Locate the cell with the specified text and output its [X, Y] center coordinate. 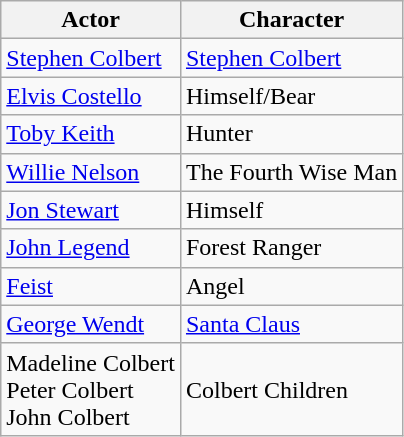
George Wendt [91, 324]
The Fourth Wise Man [291, 172]
Character [291, 20]
Santa Claus [291, 324]
Madeline ColbertPeter ColbertJohn Colbert [91, 389]
Forest Ranger [291, 248]
Willie Nelson [91, 172]
Elvis Costello [91, 96]
Toby Keith [91, 134]
Jon Stewart [91, 210]
Hunter [291, 134]
Himself/Bear [291, 96]
Colbert Children [291, 389]
Feist [91, 286]
Angel [291, 286]
Himself [291, 210]
Actor [91, 20]
John Legend [91, 248]
